Pinpoint the cell where the given text exists, returning its (X, Y) midpoint coordinate. 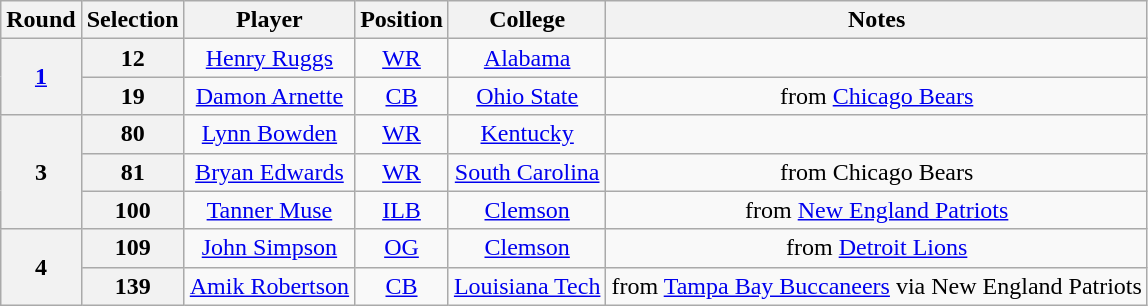
John Simpson (269, 248)
Louisiana Tech (527, 286)
College (527, 20)
OG (402, 248)
4 (41, 267)
1 (41, 77)
Tanner Muse (269, 210)
Selection (132, 20)
Ohio State (527, 96)
3 (41, 172)
12 (132, 58)
80 (132, 134)
Damon Arnette (269, 96)
100 (132, 210)
139 (132, 286)
Bryan Edwards (269, 172)
Notes (876, 20)
Player (269, 20)
81 (132, 172)
Kentucky (527, 134)
Alabama (527, 58)
109 (132, 248)
South Carolina (527, 172)
ILB (402, 210)
19 (132, 96)
Position (402, 20)
from Detroit Lions (876, 248)
from New England Patriots (876, 210)
Round (41, 20)
Henry Ruggs (269, 58)
Amik Robertson (269, 286)
from Tampa Bay Buccaneers via New England Patriots (876, 286)
Lynn Bowden (269, 134)
